Extract the [X, Y] coordinate from the center of the cell holding the provided text.  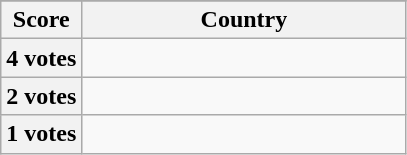
Score [42, 20]
2 votes [42, 96]
Country [244, 20]
1 votes [42, 134]
4 votes [42, 58]
